For the text-containing cell, return its midpoint in [X, Y] coordinate format. 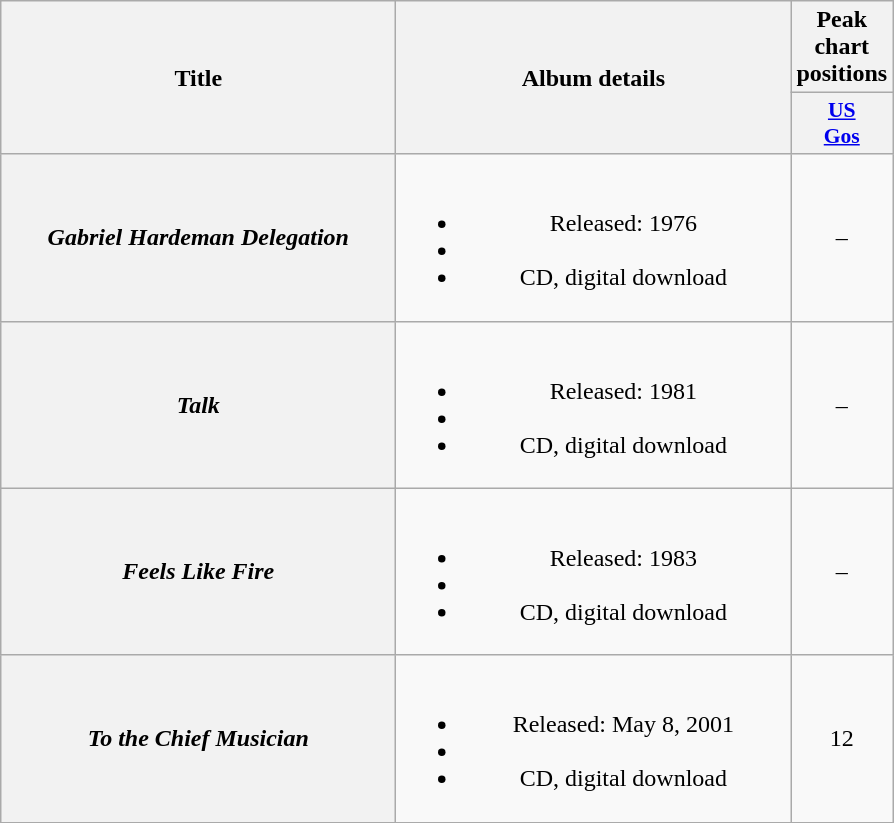
Released: 1976CD, digital download [594, 238]
Title [198, 78]
Feels Like Fire [198, 572]
Peak chart positions [842, 47]
Gabriel Hardeman Delegation [198, 238]
Released: 1983CD, digital download [594, 572]
Released: May 8, 2001CD, digital download [594, 738]
USGos [842, 124]
12 [842, 738]
To the Chief Musician [198, 738]
Album details [594, 78]
Released: 1981CD, digital download [594, 404]
Talk [198, 404]
